Detect which cell encompasses the target text, then output its (X, Y) center coordinate. 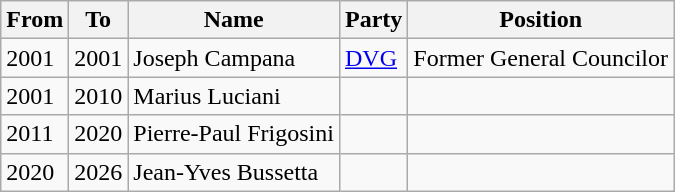
Party (373, 20)
From (35, 20)
Joseph Campana (234, 58)
DVG (373, 58)
Name (234, 20)
To (98, 20)
Marius Luciani (234, 96)
2010 (98, 96)
Position (541, 20)
Former General Councilor (541, 58)
2011 (35, 134)
Pierre-Paul Frigosini (234, 134)
2026 (98, 172)
Jean-Yves Bussetta (234, 172)
